Pinpoint the cell where the given text exists, returning its [x, y] midpoint coordinate. 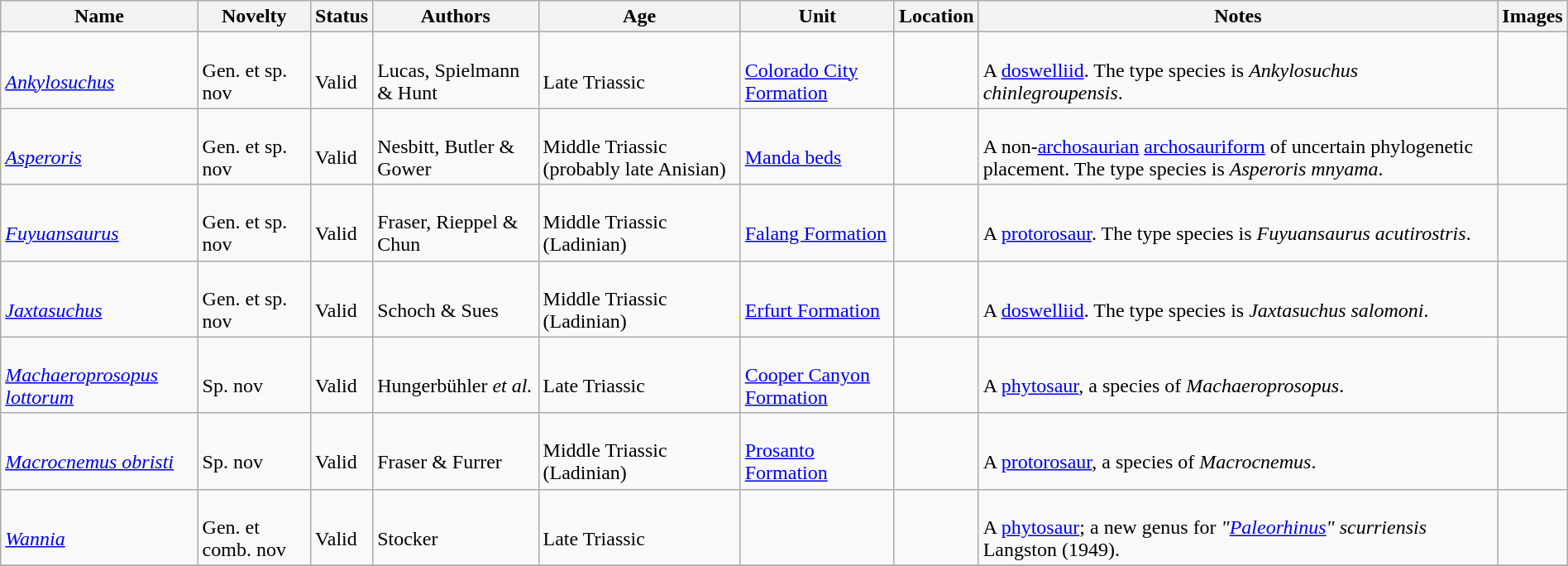
A phytosaur, a species of Machaeroprosopus. [1238, 375]
Middle Triassic (probably late Anisian) [639, 146]
Age [639, 17]
Hungerbühler et al. [456, 375]
Jaxtasuchus [99, 299]
Colorado City Formation [817, 70]
Manda beds [817, 146]
A protorosaur. The type species is Fuyuansaurus acutirostris. [1238, 223]
Lucas, Spielmann & Hunt [456, 70]
Asperoris [99, 146]
Wannia [99, 527]
Fraser & Furrer [456, 451]
Schoch & Sues [456, 299]
Prosanto Formation [817, 451]
A non-archosaurian archosauriform of uncertain phylogenetic placement. The type species is Asperoris mnyama. [1238, 146]
Stocker [456, 527]
Machaeroprosopus lottorum [99, 375]
Notes [1238, 17]
Status [342, 17]
Novelty [254, 17]
Ankylosuchus [99, 70]
A phytosaur; a new genus for "Paleorhinus" scurriensis Langston (1949). [1238, 527]
Location [936, 17]
A doswelliid. The type species is Jaxtasuchus salomoni. [1238, 299]
Fuyuansaurus [99, 223]
Unit [817, 17]
Name [99, 17]
Authors [456, 17]
Erfurt Formation [817, 299]
Fraser, Rieppel & Chun [456, 223]
A protorosaur, a species of Macrocnemus. [1238, 451]
Cooper Canyon Formation [817, 375]
Macrocnemus obristi [99, 451]
Nesbitt, Butler & Gower [456, 146]
A doswelliid. The type species is Ankylosuchus chinlegroupensis. [1238, 70]
Gen. et comb. nov [254, 527]
Falang Formation [817, 223]
Images [1532, 17]
